Pinpoint the cell where the given text exists, returning its [x, y] midpoint coordinate. 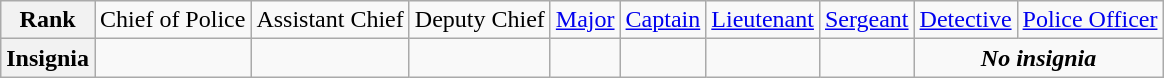
Deputy Chief [480, 20]
No insignia [1038, 58]
Assistant Chief [330, 20]
Lieutenant [763, 20]
Detective [966, 20]
Chief of Police [173, 20]
Sergeant [866, 20]
Insignia [48, 58]
Police Officer [1090, 20]
Rank [48, 20]
Captain [663, 20]
Major [585, 20]
